For the text-containing cell, return its midpoint in [x, y] coordinate format. 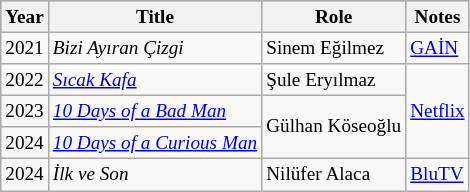
10 Days of a Curious Man [154, 143]
GAİN [438, 48]
10 Days of a Bad Man [154, 111]
2023 [25, 111]
İlk ve Son [154, 175]
Role [334, 17]
Notes [438, 17]
Year [25, 17]
Netflix [438, 112]
2022 [25, 80]
Gülhan Köseoğlu [334, 126]
Sıcak Kafa [154, 80]
Bizi Ayıran Çizgi [154, 48]
2021 [25, 48]
Sinem Eğilmez [334, 48]
BluTV [438, 175]
Title [154, 17]
Şule Eryılmaz [334, 80]
Nilüfer Alaca [334, 175]
